Scan for the cell matching the given text and deliver its (x, y) coordinate at center. 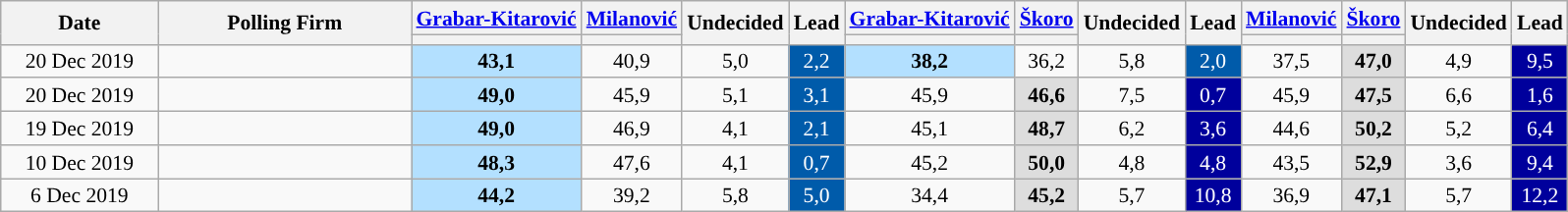
44,6 (1291, 129)
12,2 (1540, 195)
48,7 (1047, 129)
47,0 (1373, 61)
47,6 (632, 162)
2,1 (817, 129)
7,5 (1132, 95)
37,5 (1291, 61)
48,3 (495, 162)
2,0 (1212, 61)
44,2 (495, 195)
38,2 (929, 61)
6,2 (1132, 129)
34,4 (929, 195)
39,2 (632, 195)
50,0 (1047, 162)
36,9 (1291, 195)
46,6 (1047, 95)
43,5 (1291, 162)
46,9 (632, 129)
Date (80, 23)
52,9 (1373, 162)
6,4 (1540, 129)
19 Dec 2019 (80, 129)
3,1 (817, 95)
9,5 (1540, 61)
10,8 (1212, 195)
47,5 (1373, 95)
4,9 (1458, 61)
47,1 (1373, 195)
1,6 (1540, 95)
5,2 (1458, 129)
40,9 (632, 61)
6,6 (1458, 95)
43,1 (495, 61)
2,2 (817, 61)
9,4 (1540, 162)
45,1 (929, 129)
5,1 (735, 95)
10 Dec 2019 (80, 162)
6 Dec 2019 (80, 195)
36,2 (1047, 61)
Polling Firm (285, 23)
50,2 (1373, 129)
